Return [X, Y] of the center of cell containing provided text 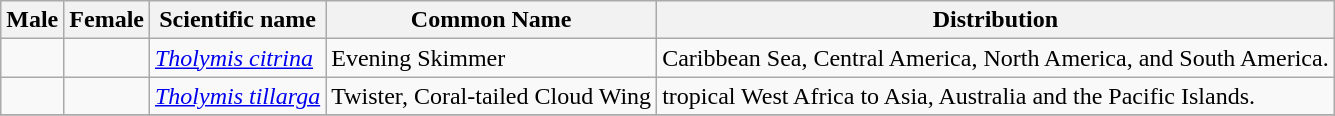
tropical West Africa to Asia, Australia and the Pacific Islands. [996, 96]
Caribbean Sea, Central America, North America, and South America. [996, 58]
Distribution [996, 20]
Twister, Coral-tailed Cloud Wing [492, 96]
Scientific name [237, 20]
Tholymis tillarga [237, 96]
Male [32, 20]
Evening Skimmer [492, 58]
Female [107, 20]
Common Name [492, 20]
Tholymis citrina [237, 58]
